Pinpoint the cell where the given text exists, returning its [x, y] midpoint coordinate. 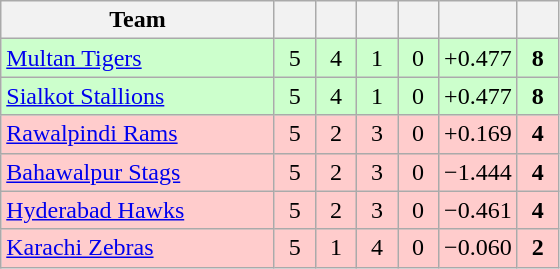
Bahawalpur Stags [138, 172]
Rawalpindi Rams [138, 134]
Sialkot Stallions [138, 96]
Team [138, 20]
−0.461 [478, 210]
−1.444 [478, 172]
Hyderabad Hawks [138, 210]
−0.060 [478, 248]
Karachi Zebras [138, 248]
+0.169 [478, 134]
Multan Tigers [138, 58]
